Find where the given text appears and provide that cell's center as [x, y] coordinate. 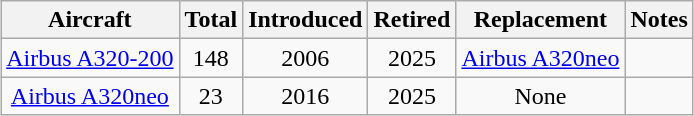
2006 [306, 58]
Total [211, 20]
Aircraft [90, 20]
Replacement [540, 20]
23 [211, 96]
Airbus A320-200 [90, 58]
2016 [306, 96]
None [540, 96]
Introduced [306, 20]
Retired [412, 20]
Notes [659, 20]
148 [211, 58]
